Output the (X, Y) coordinate of the center of the cell containing the given text.  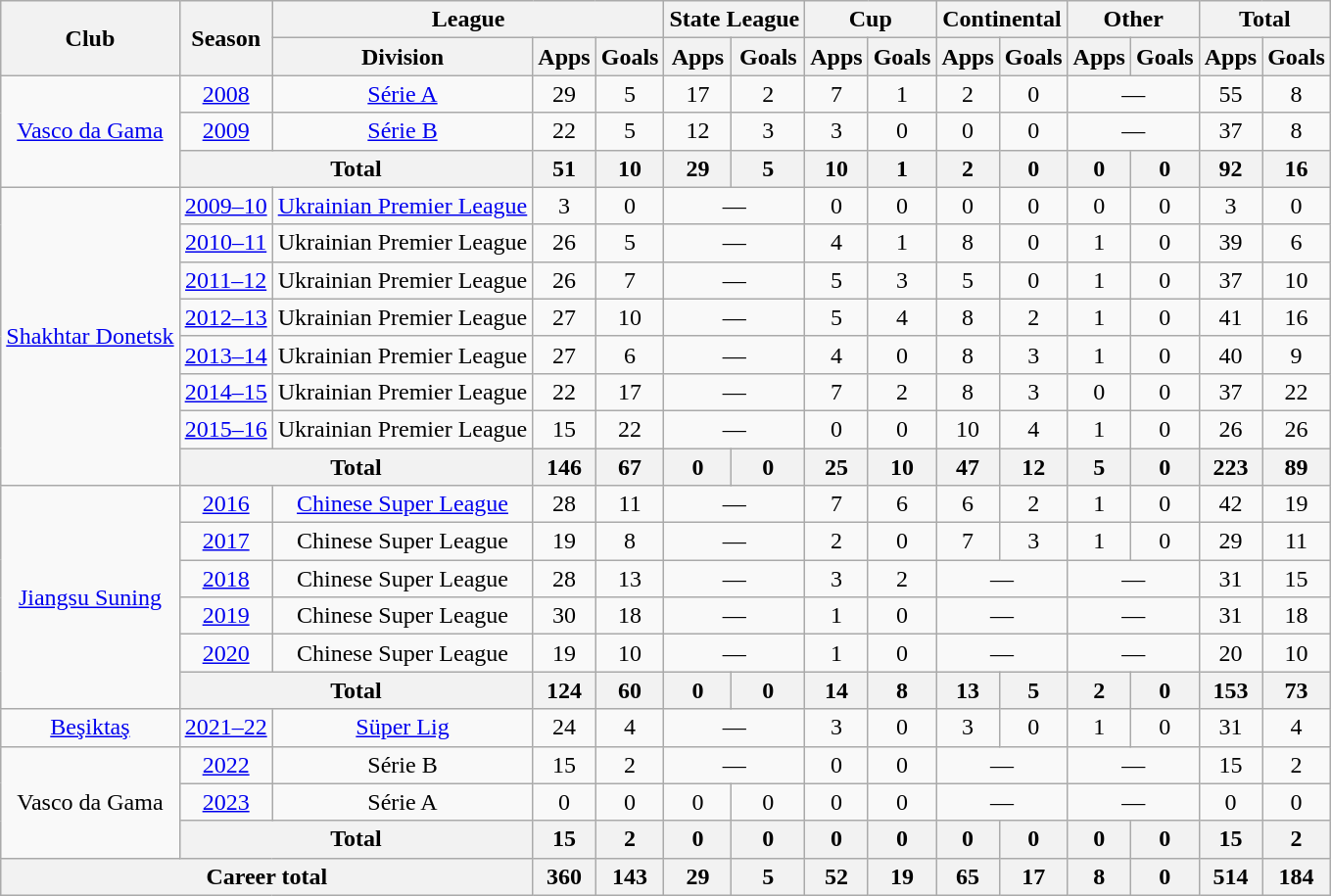
State League (735, 20)
67 (630, 467)
2023 (225, 802)
92 (1230, 168)
47 (968, 467)
514 (1230, 876)
52 (836, 876)
2013–14 (225, 354)
Other (1133, 20)
2009–10 (225, 206)
40 (1230, 354)
2016 (225, 504)
143 (630, 876)
30 (564, 616)
42 (1230, 504)
2012–13 (225, 317)
2021–22 (225, 728)
Beşiktaş (90, 728)
2019 (225, 616)
184 (1297, 876)
9 (1297, 354)
League (468, 20)
124 (564, 690)
360 (564, 876)
Club (90, 38)
2010–11 (225, 243)
Career total (266, 876)
24 (564, 728)
55 (1230, 94)
2014–15 (225, 392)
60 (630, 690)
14 (836, 690)
73 (1297, 690)
2020 (225, 653)
2011–12 (225, 280)
89 (1297, 467)
2008 (225, 94)
65 (968, 876)
Süper Lig (403, 728)
2015–16 (225, 429)
Division (403, 57)
153 (1230, 690)
2009 (225, 131)
41 (1230, 317)
39 (1230, 243)
20 (1230, 653)
Shakhtar Donetsk (90, 336)
223 (1230, 467)
2017 (225, 542)
25 (836, 467)
51 (564, 168)
Cup (871, 20)
Season (225, 38)
2018 (225, 579)
Continental (1002, 20)
2022 (225, 765)
Jiangsu Suning (90, 597)
146 (564, 467)
